Output the [X, Y] coordinate of the center of the cell containing the given text.  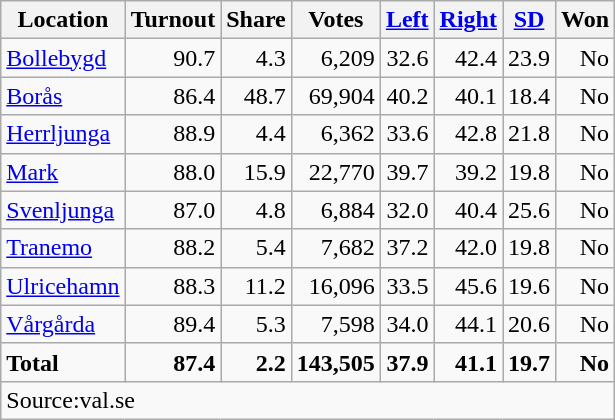
37.9 [407, 362]
Left [407, 20]
40.2 [407, 96]
11.2 [256, 286]
Ulricehamn [63, 286]
Won [586, 20]
44.1 [468, 324]
16,096 [336, 286]
33.6 [407, 134]
Right [468, 20]
7,598 [336, 324]
Mark [63, 172]
4.8 [256, 210]
5.4 [256, 248]
40.1 [468, 96]
89.4 [173, 324]
15.9 [256, 172]
Turnout [173, 20]
Total [63, 362]
69,904 [336, 96]
22,770 [336, 172]
19.6 [528, 286]
4.3 [256, 58]
32.0 [407, 210]
88.2 [173, 248]
37.2 [407, 248]
SD [528, 20]
45.6 [468, 286]
39.7 [407, 172]
33.5 [407, 286]
Source:val.se [308, 400]
40.4 [468, 210]
25.6 [528, 210]
7,682 [336, 248]
23.9 [528, 58]
42.4 [468, 58]
32.6 [407, 58]
42.8 [468, 134]
143,505 [336, 362]
Location [63, 20]
Votes [336, 20]
87.4 [173, 362]
6,209 [336, 58]
39.2 [468, 172]
4.4 [256, 134]
Bollebygd [63, 58]
42.0 [468, 248]
34.0 [407, 324]
Herrljunga [63, 134]
6,362 [336, 134]
5.3 [256, 324]
88.9 [173, 134]
19.7 [528, 362]
87.0 [173, 210]
Tranemo [63, 248]
86.4 [173, 96]
21.8 [528, 134]
Share [256, 20]
48.7 [256, 96]
88.3 [173, 286]
41.1 [468, 362]
2.2 [256, 362]
18.4 [528, 96]
90.7 [173, 58]
Vårgårda [63, 324]
Svenljunga [63, 210]
6,884 [336, 210]
Borås [63, 96]
20.6 [528, 324]
88.0 [173, 172]
